Provide the [X, Y] coordinate of the cell's center where the given text is located.  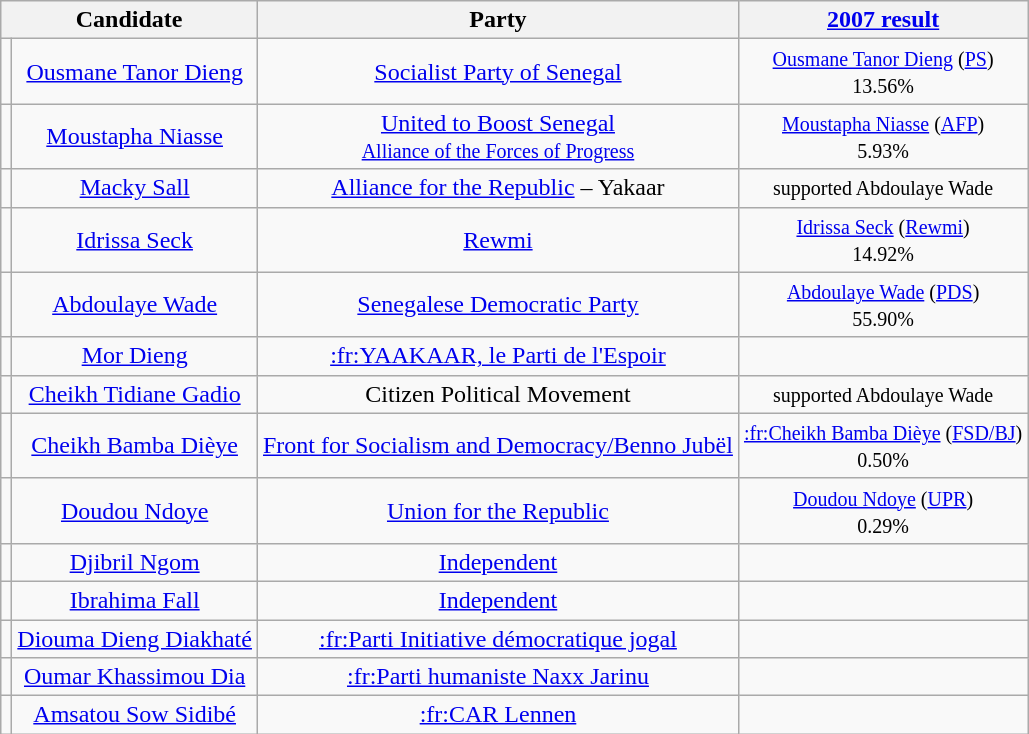
Abdoulaye Wade [135, 304]
Candidate [130, 20]
Union for the Republic [498, 510]
:fr:Parti humaniste Naxx Jarinu [498, 677]
Cheikh Bamba Dièye [135, 446]
Doudou Ndoye [135, 510]
Senegalese Democratic Party [498, 304]
Ousmane Tanor Dieng (PS)13.56% [882, 72]
Moustapha Niasse (AFP)5.93% [882, 136]
:fr:YAAKAAR, le Parti de l'Espoir [498, 356]
Ibrahima Fall [135, 600]
Abdoulaye Wade (PDS)55.90% [882, 304]
Party [498, 20]
Doudou Ndoye (UPR)0.29% [882, 510]
2007 result [882, 20]
United to Boost SenegalAlliance of the Forces of Progress [498, 136]
Mor Dieng [135, 356]
Diouma Dieng Diakhaté [135, 639]
Alliance for the Republic – Yakaar [498, 188]
Oumar Khassimou Dia [135, 677]
Citizen Political Movement [498, 394]
Front for Socialism and Democracy/Benno Jubël [498, 446]
Macky Sall [135, 188]
Rewmi [498, 240]
Amsatou Sow Sidibé [135, 715]
Idrissa Seck (Rewmi)14.92% [882, 240]
Socialist Party of Senegal [498, 72]
Djibril Ngom [135, 562]
:fr:CAR Lennen [498, 715]
:fr:Cheikh Bamba Dièye (FSD/BJ)0.50% [882, 446]
Idrissa Seck [135, 240]
Ousmane Tanor Dieng [135, 72]
Cheikh Tidiane Gadio [135, 394]
Moustapha Niasse [135, 136]
:fr:Parti Initiative démocratique jogal [498, 639]
